Scan for the cell matching the given text and deliver its (X, Y) coordinate at center. 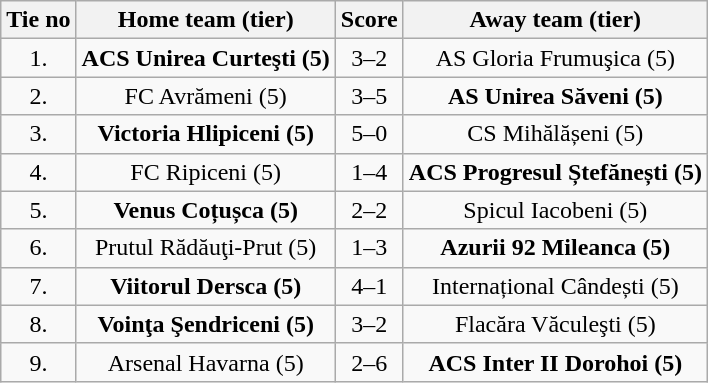
4. (38, 172)
ACS Unirea Curteşti (5) (206, 58)
Voinţa Şendriceni (5) (206, 324)
Tie no (38, 20)
5. (38, 210)
Spicul Iacobeni (5) (555, 210)
7. (38, 286)
9. (38, 362)
Azurii 92 Mileanca (5) (555, 248)
2. (38, 96)
FC Ripiceni (5) (206, 172)
Score (369, 20)
6. (38, 248)
4–1 (369, 286)
Victoria Hlipiceni (5) (206, 134)
Venus Coțușca (5) (206, 210)
ACS Progresul Ștefănești (5) (555, 172)
1–3 (369, 248)
2–2 (369, 210)
AS Unirea Săveni (5) (555, 96)
Flacăra Văculeşti (5) (555, 324)
AS Gloria Frumuşica (5) (555, 58)
FC Avrămeni (5) (206, 96)
1–4 (369, 172)
3. (38, 134)
Internațional Cândești (5) (555, 286)
5–0 (369, 134)
Away team (tier) (555, 20)
ACS Inter II Dorohoi (5) (555, 362)
2–6 (369, 362)
Prutul Rădăuţi-Prut (5) (206, 248)
Arsenal Havarna (5) (206, 362)
1. (38, 58)
8. (38, 324)
Viitorul Dersca (5) (206, 286)
Home team (tier) (206, 20)
3–5 (369, 96)
CS Mihălășeni (5) (555, 134)
